Determine the (X, Y) coordinate at the center of the cell enclosing the given text.  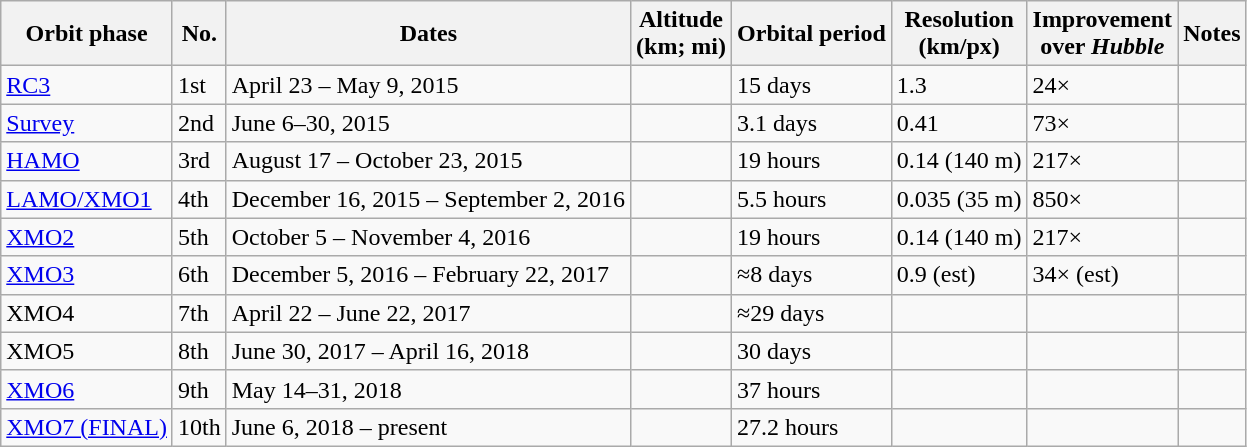
Orbit phase (87, 34)
7th (199, 313)
XMO2 (87, 237)
1st (199, 85)
73× (1102, 123)
6th (199, 275)
5th (199, 237)
May 14–31, 2018 (428, 389)
Orbital period (812, 34)
June 30, 2017 – April 16, 2018 (428, 351)
2nd (199, 123)
October 5 – November 4, 2016 (428, 237)
XMO3 (87, 275)
LAMO/XMO1 (87, 199)
≈29 days (812, 313)
XMO6 (87, 389)
Improvementover Hubble (1102, 34)
No. (199, 34)
5.5 hours (812, 199)
June 6, 2018 – present (428, 427)
RC3 (87, 85)
Resolution(km/px) (959, 34)
June 6–30, 2015 (428, 123)
April 22 – June 22, 2017 (428, 313)
0.9 (est) (959, 275)
27.2 hours (812, 427)
December 5, 2016 – February 22, 2017 (428, 275)
4th (199, 199)
34× (est) (1102, 275)
1.3 (959, 85)
Dates (428, 34)
24× (1102, 85)
9th (199, 389)
850× (1102, 199)
HAMO (87, 161)
8th (199, 351)
XMO5 (87, 351)
≈8 days (812, 275)
Altitude(km; mi) (682, 34)
15 days (812, 85)
April 23 – May 9, 2015 (428, 85)
0.41 (959, 123)
Notes (1212, 34)
37 hours (812, 389)
3rd (199, 161)
XMO4 (87, 313)
10th (199, 427)
August 17 – October 23, 2015 (428, 161)
Survey (87, 123)
30 days (812, 351)
XMO7 (FINAL) (87, 427)
December 16, 2015 – September 2, 2016 (428, 199)
0.035 (35 m) (959, 199)
3.1 days (812, 123)
